Extract the [X, Y] coordinate from the center of the cell holding the provided text.  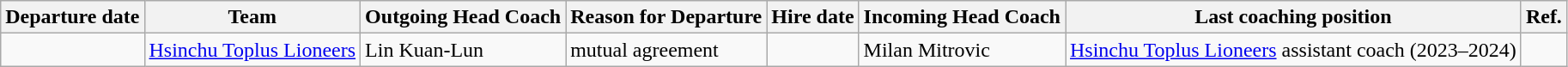
Incoming Head Coach [962, 17]
Milan Mitrovic [962, 50]
Departure date [72, 17]
mutual agreement [666, 50]
Ref. [1544, 17]
Hsinchu Toplus Lioneers [252, 50]
Hsinchu Toplus Lioneers assistant coach (2023–2024) [1293, 50]
Hire date [812, 17]
Lin Kuan-Lun [464, 50]
Reason for Departure [666, 17]
Outgoing Head Coach [464, 17]
Team [252, 17]
Last coaching position [1293, 17]
